Detect which cell encompasses the target text, then output its (X, Y) center coordinate. 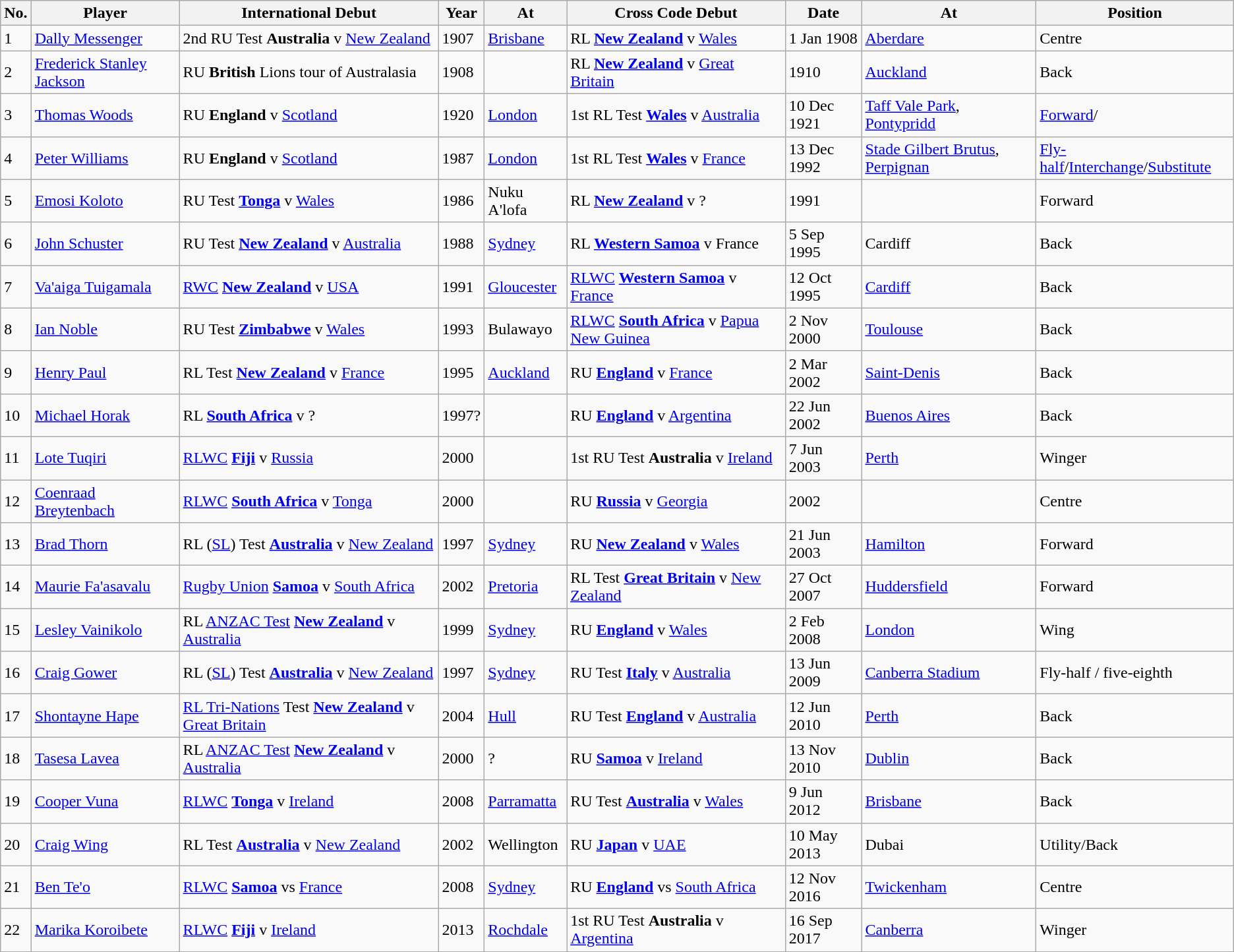
13 Nov 2010 (823, 758)
8 (16, 330)
RU England v Wales (676, 630)
Toulouse (949, 330)
1910 (823, 73)
RU Test New Zealand v Australia (308, 244)
RL Western Samoa v France (676, 244)
Hamilton (949, 545)
19 (16, 802)
RL New Zealand v Wales (676, 38)
Rochdale (526, 930)
14 (16, 587)
12 Jun 2010 (823, 716)
1st RU Test Australia v Ireland (676, 458)
Brad Thorn (105, 545)
2 Nov 2000 (823, 330)
20 (16, 844)
? (526, 758)
Buenos Aires (949, 415)
22 (16, 930)
6 (16, 244)
Pretoria (526, 587)
12 Nov 2016 (823, 887)
Rugby Union Samoa v South Africa (308, 587)
2 (16, 73)
Marika Koroibete (105, 930)
RL Test Great Britain v New Zealand (676, 587)
RL Tri-Nations Test New Zealand v Great Britain (308, 716)
RU New Zealand v Wales (676, 545)
Lote Tuqiri (105, 458)
12 (16, 501)
1st RL Test Wales v France (676, 158)
Huddersfield (949, 587)
Position (1135, 13)
RU Test Australia v Wales (676, 802)
4 (16, 158)
RLWC South Africa v Papua New Guinea (676, 330)
22 Jun 2002 (823, 415)
Henry Paul (105, 372)
Canberra Stadium (949, 672)
15 (16, 630)
3 (16, 115)
Fly-half / five-eighth (1135, 672)
10 (16, 415)
Utility/Back (1135, 844)
Coenraad Breytenbach (105, 501)
Gloucester (526, 286)
Stade Gilbert Brutus, Perpignan (949, 158)
Wing (1135, 630)
1908 (461, 73)
Frederick Stanley Jackson (105, 73)
1st RU Test Australia v Argentina (676, 930)
9 Jun 2012 (823, 802)
7 Jun 2003 (823, 458)
Thomas Woods (105, 115)
Forward/ (1135, 115)
2013 (461, 930)
Aberdare (949, 38)
Lesley Vainikolo (105, 630)
Maurie Fa'asavalu (105, 587)
1997? (461, 415)
2nd RU Test Australia v New Zealand (308, 38)
1 (16, 38)
Va'aiga Tuigamala (105, 286)
Ben Te'o (105, 887)
16 (16, 672)
5 Sep 1995 (823, 244)
RU Test England v Australia (676, 716)
13 Dec 1992 (823, 158)
Shontayne Hape (105, 716)
1999 (461, 630)
John Schuster (105, 244)
13 (16, 545)
Canberra (949, 930)
2004 (461, 716)
International Debut (308, 13)
Taff Vale Park, Pontypridd (949, 115)
Dubai (949, 844)
18 (16, 758)
21 (16, 887)
Peter Williams (105, 158)
7 (16, 286)
1993 (461, 330)
Year (461, 13)
1995 (461, 372)
10 Dec 1921 (823, 115)
11 (16, 458)
RU Samoa v Ireland (676, 758)
RLWC Samoa vs France (308, 887)
Dally Messenger (105, 38)
16 Sep 2017 (823, 930)
Craig Gower (105, 672)
1907 (461, 38)
RLWC Fiji v Ireland (308, 930)
RU England vs South Africa (676, 887)
RLWC South Africa v Tonga (308, 501)
27 Oct 2007 (823, 587)
9 (16, 372)
1st RL Test Wales v Australia (676, 115)
RWC New Zealand v USA (308, 286)
RL South Africa v ? (308, 415)
RU Test Italy v Australia (676, 672)
Michael Horak (105, 415)
17 (16, 716)
1 Jan 1908 (823, 38)
Bulawayo (526, 330)
10 May 2013 (823, 844)
RU Test Zimbabwe v Wales (308, 330)
RU England v France (676, 372)
RL Test New Zealand v France (308, 372)
RL Test Australia v New Zealand (308, 844)
Player (105, 13)
Cross Code Debut (676, 13)
Wellington (526, 844)
Ian Noble (105, 330)
12 Oct 1995 (823, 286)
No. (16, 13)
Emosi Koloto (105, 200)
RU Japan v UAE (676, 844)
2 Mar 2002 (823, 372)
Twickenham (949, 887)
RU England v Argentina (676, 415)
1920 (461, 115)
2 Feb 2008 (823, 630)
Nuku A'lofa (526, 200)
21 Jun 2003 (823, 545)
1988 (461, 244)
Dublin (949, 758)
1986 (461, 200)
RU British Lions tour of Australasia (308, 73)
RU Russia v Georgia (676, 501)
5 (16, 200)
RU Test Tonga v Wales (308, 200)
RLWC Fiji v Russia (308, 458)
RLWC Western Samoa v France (676, 286)
Saint-Denis (949, 372)
Hull (526, 716)
Fly-half/Interchange/Substitute (1135, 158)
RL New Zealand v ? (676, 200)
Date (823, 13)
13 Jun 2009 (823, 672)
Craig Wing (105, 844)
Parramatta (526, 802)
Tasesa Lavea (105, 758)
RLWC Tonga v Ireland (308, 802)
1987 (461, 158)
RL New Zealand v Great Britain (676, 73)
Cooper Vuna (105, 802)
